Scan for the cell matching the given text and deliver its [X, Y] coordinate at center. 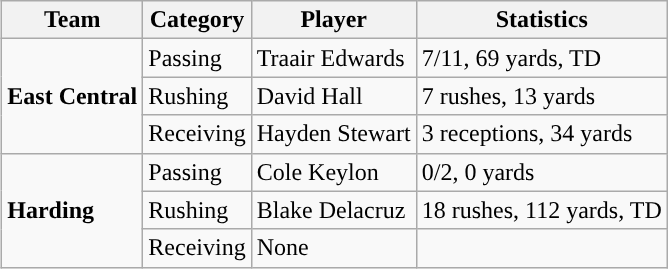
Statistics [542, 20]
East Central [72, 96]
7 rushes, 13 yards [542, 96]
7/11, 69 yards, TD [542, 58]
Cole Keylon [334, 172]
None [334, 248]
Blake Delacruz [334, 210]
Traair Edwards [334, 58]
18 rushes, 112 yards, TD [542, 210]
Harding [72, 210]
Category [197, 20]
Player [334, 20]
David Hall [334, 96]
3 receptions, 34 yards [542, 134]
Team [72, 20]
0/2, 0 yards [542, 172]
Hayden Stewart [334, 134]
